Provide the [x, y] coordinate of the cell's center where the given text is located.  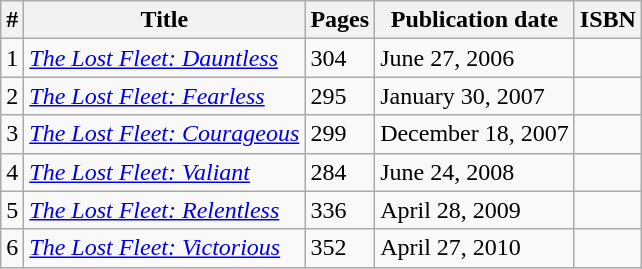
6 [12, 248]
December 18, 2007 [475, 134]
284 [340, 172]
4 [12, 172]
ISBN [608, 20]
January 30, 2007 [475, 96]
April 28, 2009 [475, 210]
2 [12, 96]
304 [340, 58]
336 [340, 210]
5 [12, 210]
The Lost Fleet: Victorious [164, 248]
# [12, 20]
1 [12, 58]
The Lost Fleet: Fearless [164, 96]
The Lost Fleet: Courageous [164, 134]
The Lost Fleet: Valiant [164, 172]
The Lost Fleet: Dauntless [164, 58]
3 [12, 134]
352 [340, 248]
June 24, 2008 [475, 172]
299 [340, 134]
June 27, 2006 [475, 58]
The Lost Fleet: Relentless [164, 210]
Title [164, 20]
295 [340, 96]
Publication date [475, 20]
April 27, 2010 [475, 248]
Pages [340, 20]
